Extract the [X, Y] coordinate from the center of the cell holding the provided text.  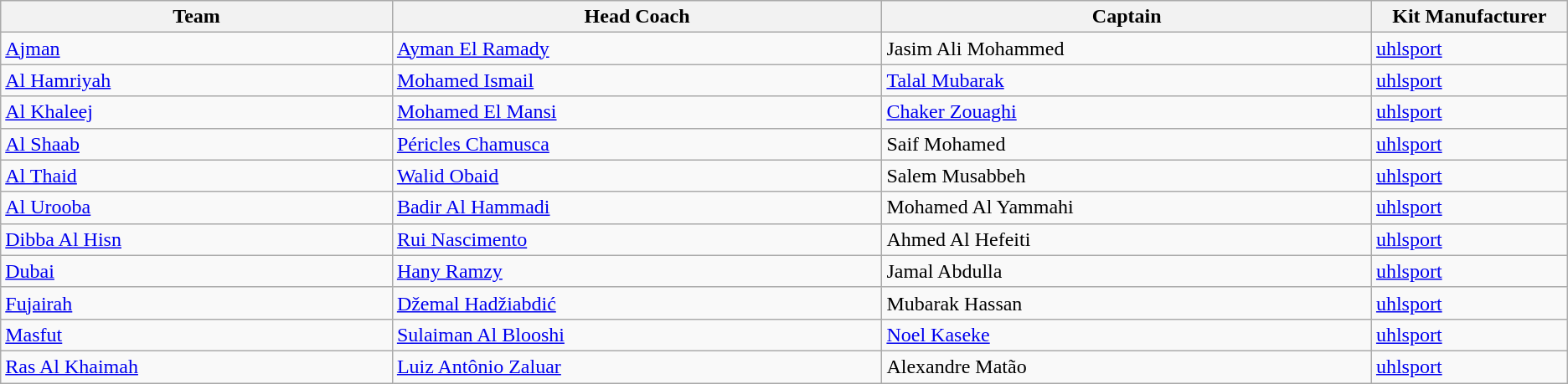
Fujairah [197, 303]
Team [197, 17]
Mohamed El Mansi [637, 112]
Dibba Al Hisn [197, 239]
Rui Nascimento [637, 239]
Mohamed Ismail [637, 80]
Captain [1127, 17]
Hany Ramzy [637, 271]
Al Shaab [197, 144]
Džemal Hadžiabdić [637, 303]
Head Coach [637, 17]
Sulaiman Al Blooshi [637, 335]
Saif Mohamed [1127, 144]
Al Urooba [197, 207]
Jamal Abdulla [1127, 271]
Ajman [197, 49]
Péricles Chamusca [637, 144]
Kit Manufacturer [1469, 17]
Noel Kaseke [1127, 335]
Ahmed Al Hefeiti [1127, 239]
Mohamed Al Yammahi [1127, 207]
Al Khaleej [197, 112]
Chaker Zouaghi [1127, 112]
Talal Mubarak [1127, 80]
Walid Obaid [637, 176]
Jasim Ali Mohammed [1127, 49]
Badir Al Hammadi [637, 207]
Masfut [197, 335]
Al Thaid [197, 176]
Dubai [197, 271]
Alexandre Matão [1127, 366]
Mubarak Hassan [1127, 303]
Ras Al Khaimah [197, 366]
Al Hamriyah [197, 80]
Salem Musabbeh [1127, 176]
Luiz Antônio Zaluar [637, 366]
Ayman El Ramady [637, 49]
